For the text-containing cell, return its midpoint in [X, Y] coordinate format. 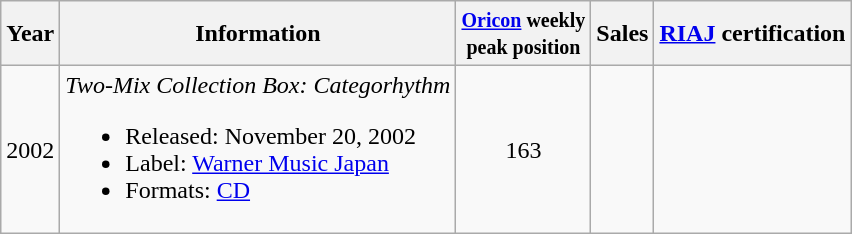
2002 [30, 150]
Year [30, 34]
Oricon weeklypeak position [524, 34]
Sales [622, 34]
RIAJ certification [752, 34]
Two-Mix Collection Box: CategorhythmReleased: November 20, 2002Label: Warner Music JapanFormats: CD [258, 150]
Information [258, 34]
163 [524, 150]
